From the cell containing the given text, extract its center point as [X, Y] coordinate. 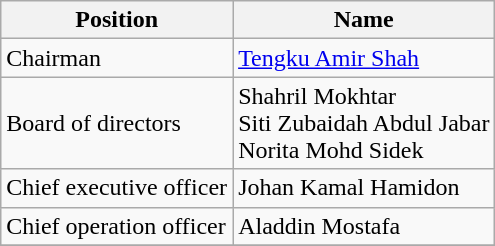
Johan Kamal Hamidon [364, 188]
Board of directors [117, 123]
Shahril Mokhtar Siti Zubaidah Abdul Jabar Norita Mohd Sidek [364, 123]
Chairman [117, 58]
Position [117, 20]
Tengku Amir Shah [364, 58]
Chief executive officer [117, 188]
Aladdin Mostafa [364, 226]
Chief operation officer [117, 226]
Name [364, 20]
